Search for the cell housing the specified text and yield its (x, y) center coordinate. 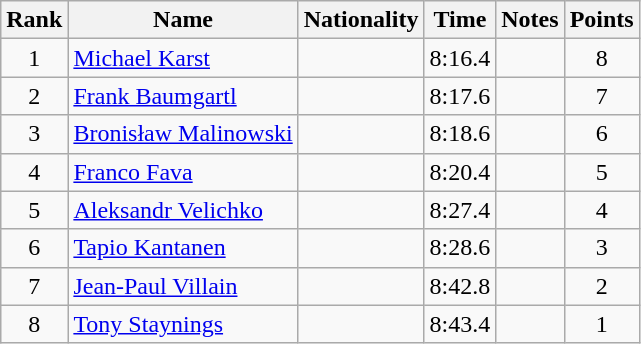
8:27.4 (460, 210)
8:28.6 (460, 248)
Franco Fava (183, 172)
Jean-Paul Villain (183, 286)
8:18.6 (460, 134)
Aleksandr Velichko (183, 210)
Michael Karst (183, 58)
Frank Baumgartl (183, 96)
8:20.4 (460, 172)
Bronisław Malinowski (183, 134)
Tony Staynings (183, 324)
Name (183, 20)
Time (460, 20)
Points (602, 20)
8:16.4 (460, 58)
8:43.4 (460, 324)
Rank (34, 20)
8:42.8 (460, 286)
8:17.6 (460, 96)
Notes (530, 20)
Tapio Kantanen (183, 248)
Nationality (361, 20)
